Extract the [X, Y] coordinate from the center of the cell holding the provided text.  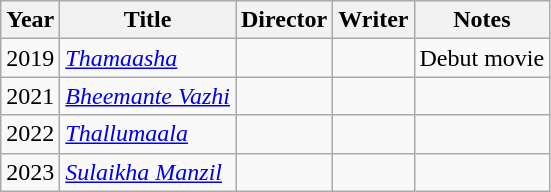
Writer [374, 20]
2022 [30, 134]
Debut movie [482, 58]
Thallumaala [148, 134]
Notes [482, 20]
2019 [30, 58]
Director [284, 20]
Thamaasha [148, 58]
Sulaikha Manzil [148, 172]
Year [30, 20]
2023 [30, 172]
2021 [30, 96]
Title [148, 20]
Bheemante Vazhi [148, 96]
